Return the (x, y) coordinate for the center point of the cell that contains the specified text.  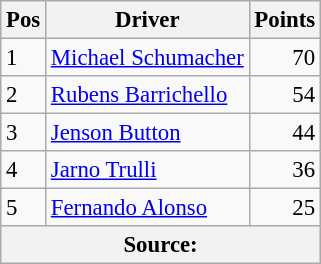
Pos (24, 20)
Michael Schumacher (148, 58)
36 (284, 170)
44 (284, 133)
Jarno Trulli (148, 170)
25 (284, 208)
4 (24, 170)
Source: (161, 245)
Fernando Alonso (148, 208)
1 (24, 58)
5 (24, 208)
Driver (148, 20)
3 (24, 133)
Rubens Barrichello (148, 95)
70 (284, 58)
54 (284, 95)
2 (24, 95)
Points (284, 20)
Jenson Button (148, 133)
